Provide the (x, y) coordinate of the cell's center where the given text is located.  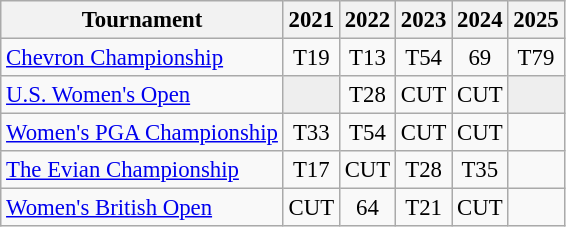
2022 (367, 20)
2025 (536, 20)
U.S. Women's Open (142, 95)
69 (480, 58)
T21 (424, 208)
Women's PGA Championship (142, 133)
The Evian Championship (142, 170)
T35 (480, 170)
T33 (311, 133)
T13 (367, 58)
64 (367, 208)
Women's British Open (142, 208)
2023 (424, 20)
T17 (311, 170)
Tournament (142, 20)
T19 (311, 58)
T79 (536, 58)
2024 (480, 20)
2021 (311, 20)
Chevron Championship (142, 58)
